Provide the (x, y) coordinate of the cell's center where the given text is located.  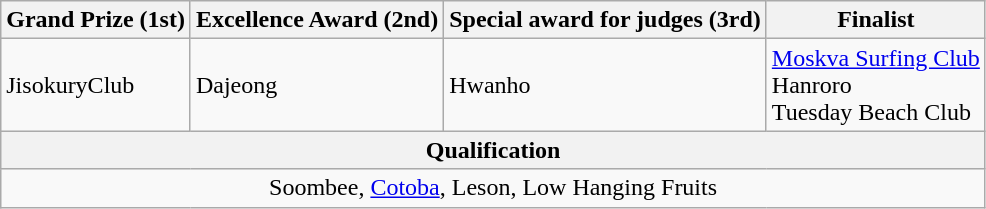
Excellence Award (2nd) (316, 20)
Hwanho (606, 85)
Special award for judges (3rd) (606, 20)
Soombee, Cotoba, Leson, Low Hanging Fruits (494, 188)
Grand Prize (1st) (96, 20)
Dajeong (316, 85)
Qualification (494, 150)
JisokuryClub (96, 85)
Moskva Surfing ClubHanroroTuesday Beach Club (876, 85)
Finalist (876, 20)
